Capture the cell that displays the provided text and extract its [X, Y] central coordinate. 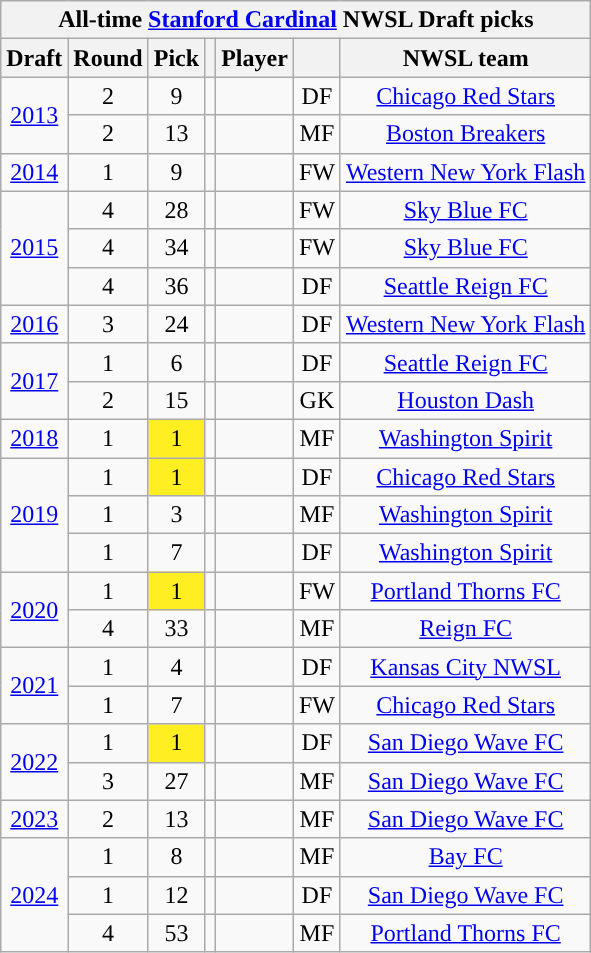
12 [176, 895]
2021 [34, 686]
2022 [34, 762]
2013 [34, 115]
2017 [34, 381]
2014 [34, 172]
2015 [34, 248]
8 [176, 857]
Draft [34, 58]
2020 [34, 610]
2018 [34, 438]
27 [176, 781]
33 [176, 629]
Reign FC [465, 629]
2023 [34, 819]
All-time Stanford Cardinal NWSL Draft picks [296, 20]
Boston Breakers [465, 134]
Round [108, 58]
Pick [176, 58]
15 [176, 400]
36 [176, 286]
2024 [34, 895]
2019 [34, 515]
6 [176, 362]
28 [176, 210]
Bay FC [465, 857]
Player [255, 58]
2016 [34, 324]
24 [176, 324]
NWSL team [465, 58]
Kansas City NWSL [465, 667]
GK [316, 400]
Houston Dash [465, 400]
53 [176, 933]
34 [176, 248]
